From the cell containing the given text, extract its center point as [X, Y] coordinate. 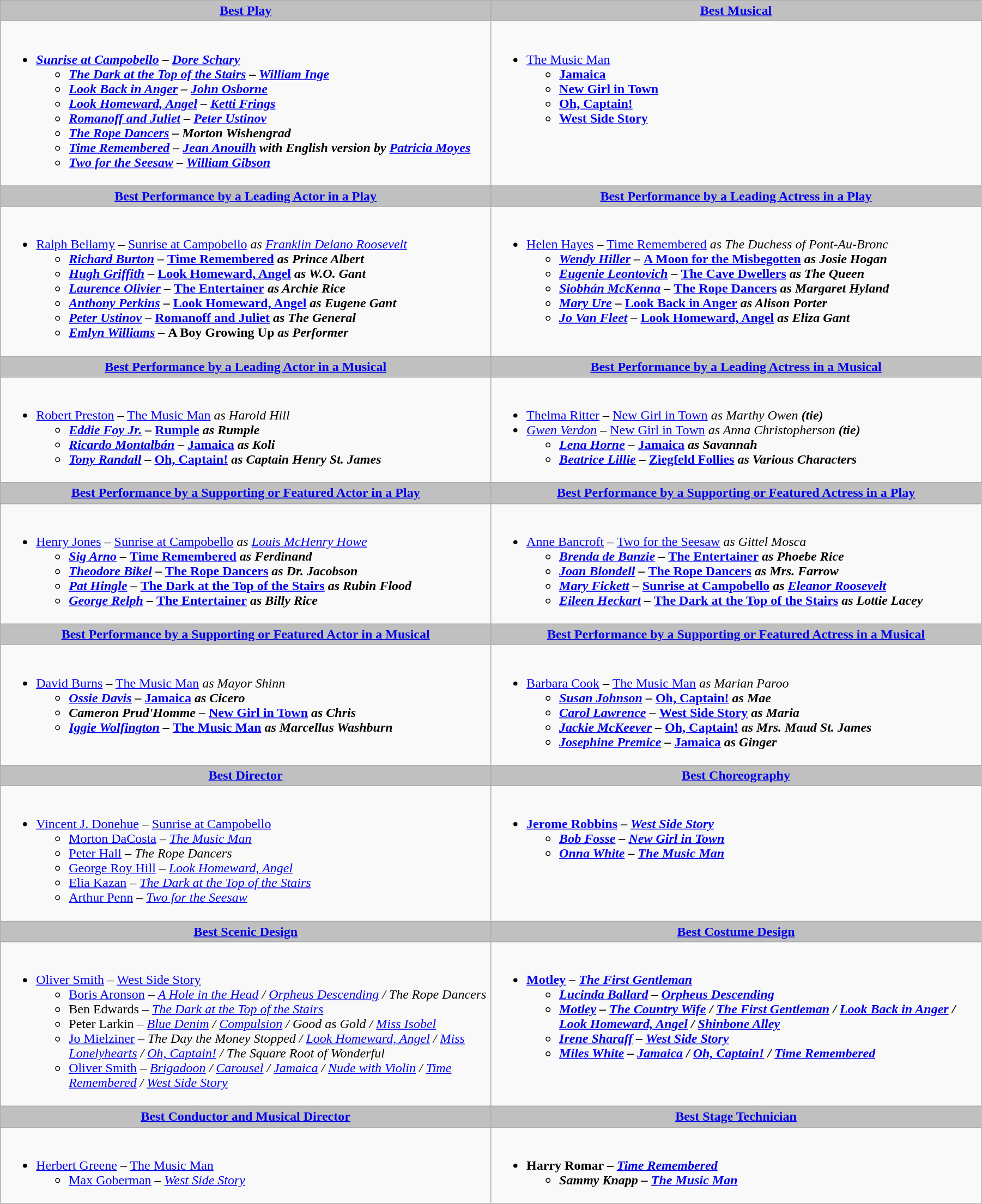
Jerome Robbins – West Side StoryBob Fosse – New Girl in TownOnna White – The Music Man [736, 853]
Best Performance by a Leading Actress in a Musical [736, 367]
Best Scenic Design [246, 931]
Harry Romar – Time RememberedSammy Knapp – The Music Man [736, 1165]
Best Choreography [736, 775]
Herbert Greene – The Music ManMax Goberman – West Side Story [246, 1165]
Best Performance by a Supporting or Featured Actor in a Musical [246, 634]
Best Performance by a Supporting or Featured Actor in a Play [246, 493]
The Music ManJamaicaNew Girl in TownOh, Captain!West Side Story [736, 104]
Best Costume Design [736, 931]
Best Director [246, 775]
Best Musical [736, 11]
Best Performance by a Leading Actor in a Musical [246, 367]
Best Performance by a Leading Actor in a Play [246, 196]
Best Performance by a Supporting or Featured Actress in a Play [736, 493]
Best Conductor and Musical Director [246, 1117]
Best Play [246, 11]
Best Performance by a Supporting or Featured Actress in a Musical [736, 634]
Best Stage Technician [736, 1117]
Best Performance by a Leading Actress in a Play [736, 196]
